Return (X, Y) of the center of cell containing provided text 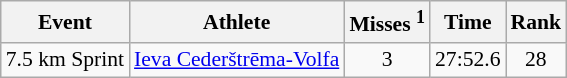
Event (65, 22)
Time (468, 22)
3 (387, 60)
27:52.6 (468, 60)
Misses 1 (387, 22)
7.5 km Sprint (65, 60)
Athlete (236, 22)
28 (536, 60)
Ieva Cederštrēma-Volfa (236, 60)
Rank (536, 22)
